Return (X, Y) of the center of cell containing provided text 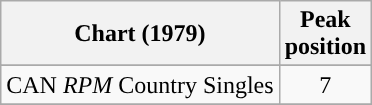
Peakposition (325, 34)
7 (325, 85)
CAN RPM Country Singles (140, 85)
Chart (1979) (140, 34)
